Scan for the cell matching the given text and deliver its [X, Y] coordinate at center. 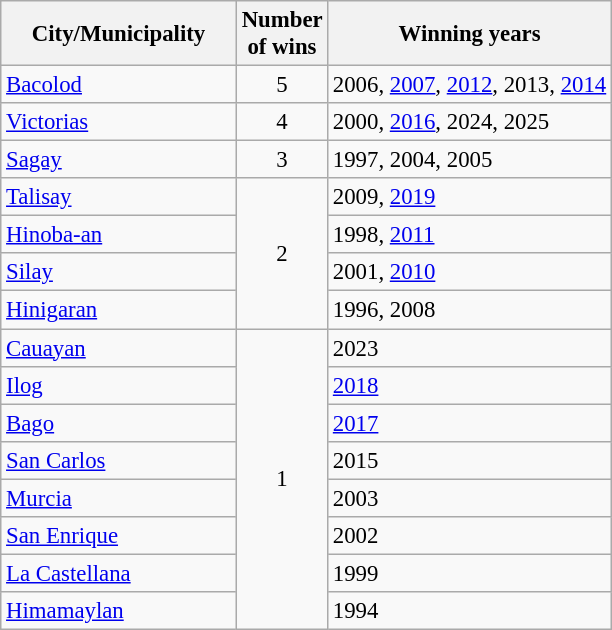
2018 [470, 385]
Ilog [119, 385]
Winning years [470, 34]
La Castellana [119, 573]
3 [282, 160]
Hinigaran [119, 310]
Talisay [119, 197]
Sagay [119, 160]
1 [282, 480]
2000, 2016, 2024, 2025 [470, 122]
2017 [470, 423]
1994 [470, 611]
2023 [470, 348]
Cauayan [119, 348]
1997, 2004, 2005 [470, 160]
Himamaylan [119, 611]
5 [282, 85]
City/Municipality [119, 34]
2003 [470, 498]
1996, 2008 [470, 310]
1998, 2011 [470, 235]
2002 [470, 536]
San Enrique [119, 536]
Hinoba-an [119, 235]
Number of wins [282, 34]
2 [282, 253]
4 [282, 122]
Murcia [119, 498]
Victorias [119, 122]
2015 [470, 460]
2001, 2010 [470, 273]
1999 [470, 573]
Silay [119, 273]
Bacolod [119, 85]
Bago [119, 423]
2009, 2019 [470, 197]
San Carlos [119, 460]
2006, 2007, 2012, 2013, 2014 [470, 85]
